Output the [x, y] coordinate of the center of the cell containing the given text.  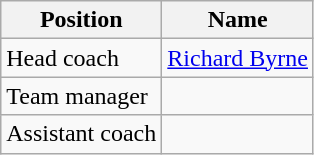
Assistant coach [82, 134]
Head coach [82, 58]
Position [82, 20]
Richard Byrne [238, 58]
Name [238, 20]
Team manager [82, 96]
